For the text-containing cell, return its midpoint in [x, y] coordinate format. 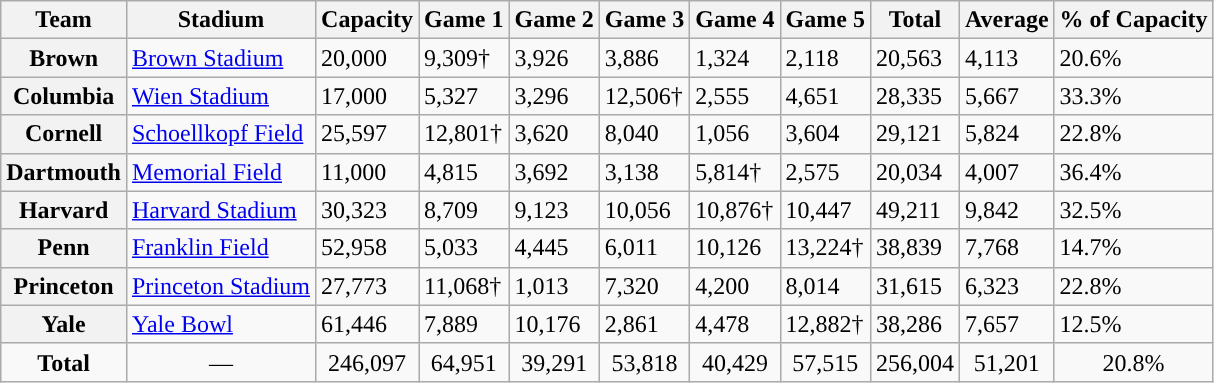
Brown Stadium [220, 58]
% of Capacity [1134, 20]
33.3% [1134, 96]
3,926 [554, 58]
40,429 [735, 362]
Penn [64, 248]
256,004 [914, 362]
38,286 [914, 324]
Yale Bowl [220, 324]
13,224† [825, 248]
20.6% [1134, 58]
53,818 [644, 362]
Game 2 [554, 20]
29,121 [914, 134]
27,773 [368, 286]
10,447 [825, 210]
20,034 [914, 172]
38,839 [914, 248]
Cornell [64, 134]
4,478 [735, 324]
5,824 [1008, 134]
11,068† [464, 286]
31,615 [914, 286]
Game 5 [825, 20]
57,515 [825, 362]
10,876† [735, 210]
9,842 [1008, 210]
4,113 [1008, 58]
36.4% [1134, 172]
— [220, 362]
4,200 [735, 286]
5,814† [735, 172]
5,327 [464, 96]
10,056 [644, 210]
7,889 [464, 324]
1,013 [554, 286]
12,506† [644, 96]
20,000 [368, 58]
Columbia [64, 96]
Wien Stadium [220, 96]
Average [1008, 20]
20.8% [1134, 362]
Dartmouth [64, 172]
1,056 [735, 134]
Game 3 [644, 20]
Harvard Stadium [220, 210]
9,123 [554, 210]
17,000 [368, 96]
Yale [64, 324]
4,815 [464, 172]
2,118 [825, 58]
7,320 [644, 286]
4,445 [554, 248]
64,951 [464, 362]
52,958 [368, 248]
4,651 [825, 96]
Schoellkopf Field [220, 134]
28,335 [914, 96]
8,040 [644, 134]
12.5% [1134, 324]
246,097 [368, 362]
6,323 [1008, 286]
7,657 [1008, 324]
8,014 [825, 286]
3,296 [554, 96]
14.7% [1134, 248]
3,604 [825, 134]
Brown [64, 58]
20,563 [914, 58]
12,882† [825, 324]
11,000 [368, 172]
Stadium [220, 20]
5,667 [1008, 96]
Harvard [64, 210]
Princeton [64, 286]
2,555 [735, 96]
Team [64, 20]
30,323 [368, 210]
61,446 [368, 324]
6,011 [644, 248]
32.5% [1134, 210]
Game 4 [735, 20]
8,709 [464, 210]
10,176 [554, 324]
Franklin Field [220, 248]
2,861 [644, 324]
51,201 [1008, 362]
49,211 [914, 210]
10,126 [735, 248]
Game 1 [464, 20]
Capacity [368, 20]
39,291 [554, 362]
9,309† [464, 58]
3,138 [644, 172]
25,597 [368, 134]
5,033 [464, 248]
3,620 [554, 134]
1,324 [735, 58]
12,801† [464, 134]
3,886 [644, 58]
Memorial Field [220, 172]
Princeton Stadium [220, 286]
2,575 [825, 172]
4,007 [1008, 172]
3,692 [554, 172]
7,768 [1008, 248]
